Find where the given text appears and provide that cell's center as (x, y) coordinate. 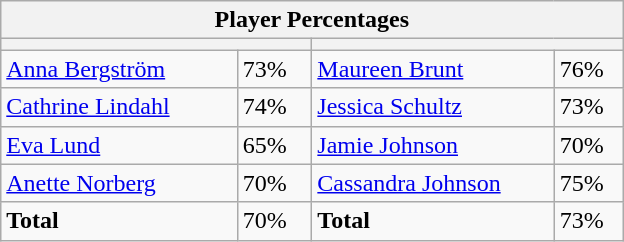
Anette Norberg (119, 183)
75% (588, 183)
Player Percentages (312, 20)
Anna Bergström (119, 69)
Cassandra Johnson (433, 183)
Jamie Johnson (433, 145)
65% (274, 145)
Cathrine Lindahl (119, 107)
76% (588, 69)
74% (274, 107)
Jessica Schultz (433, 107)
Eva Lund (119, 145)
Maureen Brunt (433, 69)
